Search for the cell housing the specified text and yield its (X, Y) center coordinate. 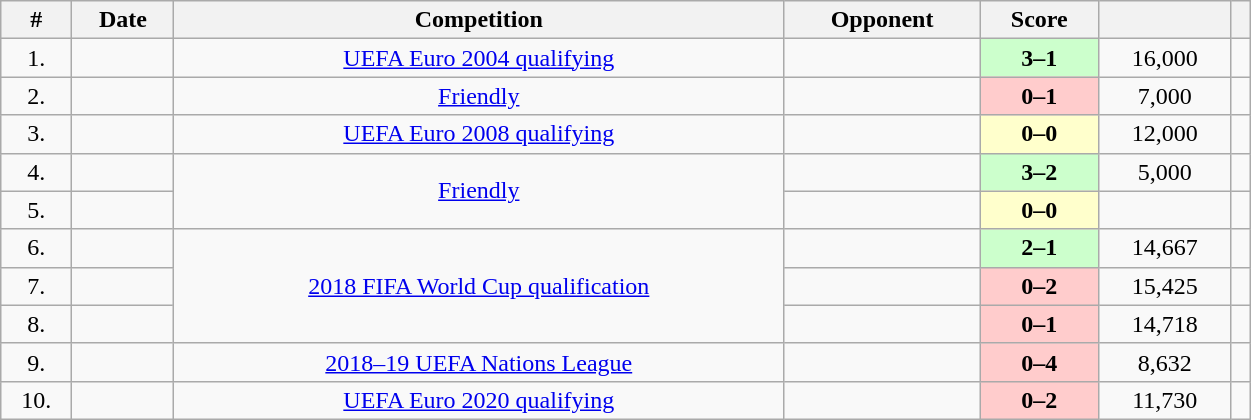
UEFA Euro 2008 qualifying (479, 134)
1. (36, 58)
12,000 (1164, 134)
Competition (479, 20)
10. (36, 400)
8. (36, 324)
9. (36, 362)
2018 FIFA World Cup qualification (479, 286)
7. (36, 286)
0–4 (1039, 362)
11,730 (1164, 400)
14,718 (1164, 324)
8,632 (1164, 362)
Date (123, 20)
UEFA Euro 2004 qualifying (479, 58)
2–1 (1039, 248)
Opponent (882, 20)
5,000 (1164, 172)
5. (36, 210)
4. (36, 172)
2018–19 UEFA Nations League (479, 362)
15,425 (1164, 286)
7,000 (1164, 96)
14,667 (1164, 248)
3–2 (1039, 172)
16,000 (1164, 58)
UEFA Euro 2020 qualifying (479, 400)
6. (36, 248)
3. (36, 134)
# (36, 20)
2. (36, 96)
3–1 (1039, 58)
Score (1039, 20)
